From the cell containing the given text, extract its center point as (x, y) coordinate. 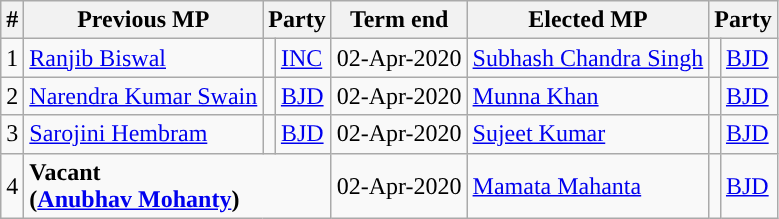
3 (12, 134)
1 (12, 58)
Munna Khan (588, 96)
2 (12, 96)
Sarojini Hembram (144, 134)
# (12, 20)
Elected MP (588, 20)
Subhash Chandra Singh (588, 58)
Ranjib Biswal (144, 58)
Vacant (Anubhav Mohanty) (178, 186)
4 (12, 186)
Term end (399, 20)
INC (303, 58)
Previous MP (144, 20)
Sujeet Kumar (588, 134)
Mamata Mahanta (588, 186)
Narendra Kumar Swain (144, 96)
